From the cell containing the given text, extract its center point as [X, Y] coordinate. 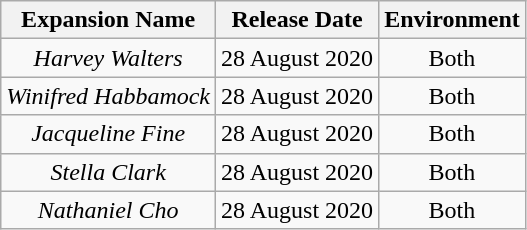
Expansion Name [108, 20]
Jacqueline Fine [108, 134]
Nathaniel Cho [108, 210]
Harvey Walters [108, 58]
Release Date [298, 20]
Stella Clark [108, 172]
Environment [452, 20]
Winifred Habbamock [108, 96]
